From the cell containing the given text, extract its center point as [x, y] coordinate. 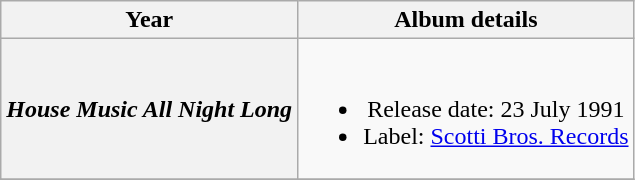
Release date: 23 July 1991Label: Scotti Bros. Records [466, 109]
Year [150, 20]
House Music All Night Long [150, 109]
Album details [466, 20]
